From the cell containing the given text, extract its center point as (X, Y) coordinate. 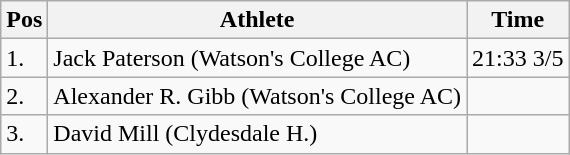
Athlete (258, 20)
Time (518, 20)
Jack Paterson (Watson's College AC) (258, 58)
Alexander R. Gibb (Watson's College AC) (258, 96)
21:33 3/5 (518, 58)
3. (24, 134)
2. (24, 96)
David Mill (Clydesdale H.) (258, 134)
Pos (24, 20)
1. (24, 58)
